Scan for the cell matching the given text and deliver its (x, y) coordinate at center. 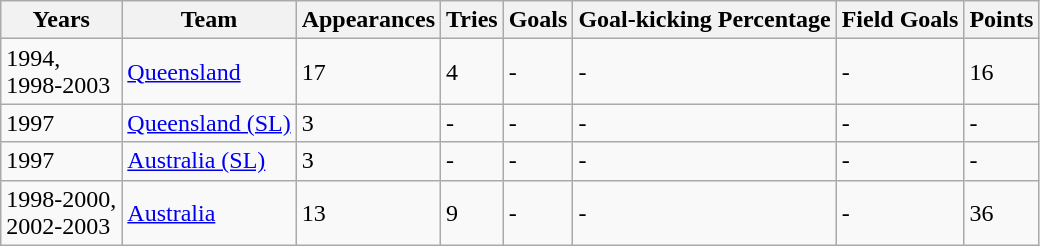
Points (1002, 20)
9 (472, 212)
Tries (472, 20)
Field Goals (900, 20)
Appearances (368, 20)
Goal-kicking Percentage (704, 20)
Queensland (209, 72)
13 (368, 212)
Goals (538, 20)
Queensland (SL) (209, 123)
1994,1998-2003 (62, 72)
Australia (SL) (209, 161)
Team (209, 20)
4 (472, 72)
Years (62, 20)
36 (1002, 212)
Australia (209, 212)
16 (1002, 72)
1998-2000,2002-2003 (62, 212)
17 (368, 72)
